Identify which cell holds the provided text, then report its [x, y] central coordinate. 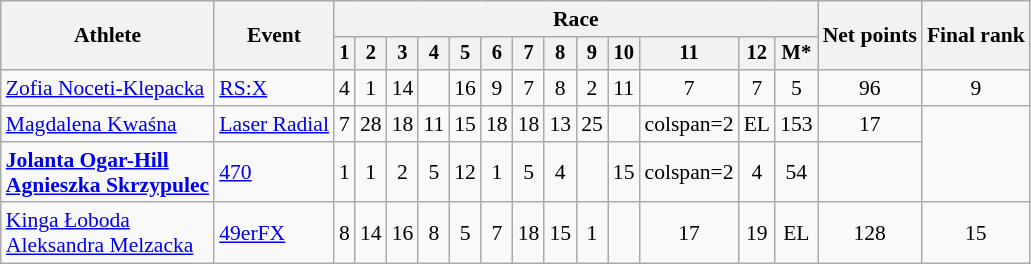
6 [497, 54]
49erFX [274, 234]
19 [758, 234]
Athlete [108, 36]
Final rank [976, 36]
Event [274, 36]
10 [624, 54]
Magdalena Kwaśna [108, 124]
470 [274, 172]
96 [870, 88]
25 [592, 124]
28 [371, 124]
RS:X [274, 88]
153 [796, 124]
Kinga ŁobodaAleksandra Melzacka [108, 234]
Laser Radial [274, 124]
128 [870, 234]
54 [796, 172]
13 [560, 124]
3 [403, 54]
Net points [870, 36]
Jolanta Ogar-HillAgnieszka Skrzypulec [108, 172]
Zofia Noceti-Klepacka [108, 88]
Race [576, 19]
M* [796, 54]
